Provide the [X, Y] coordinate of the cell's center where the given text is located.  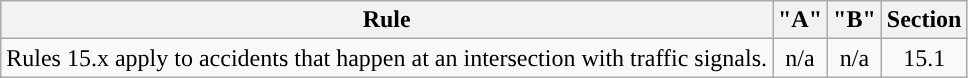
Section [924, 20]
Rule [387, 20]
15.1 [924, 58]
"B" [855, 20]
Rules 15.x apply to accidents that happen at an intersection with traffic signals. [387, 58]
"A" [800, 20]
